From the cell containing the given text, extract its center point as (X, Y) coordinate. 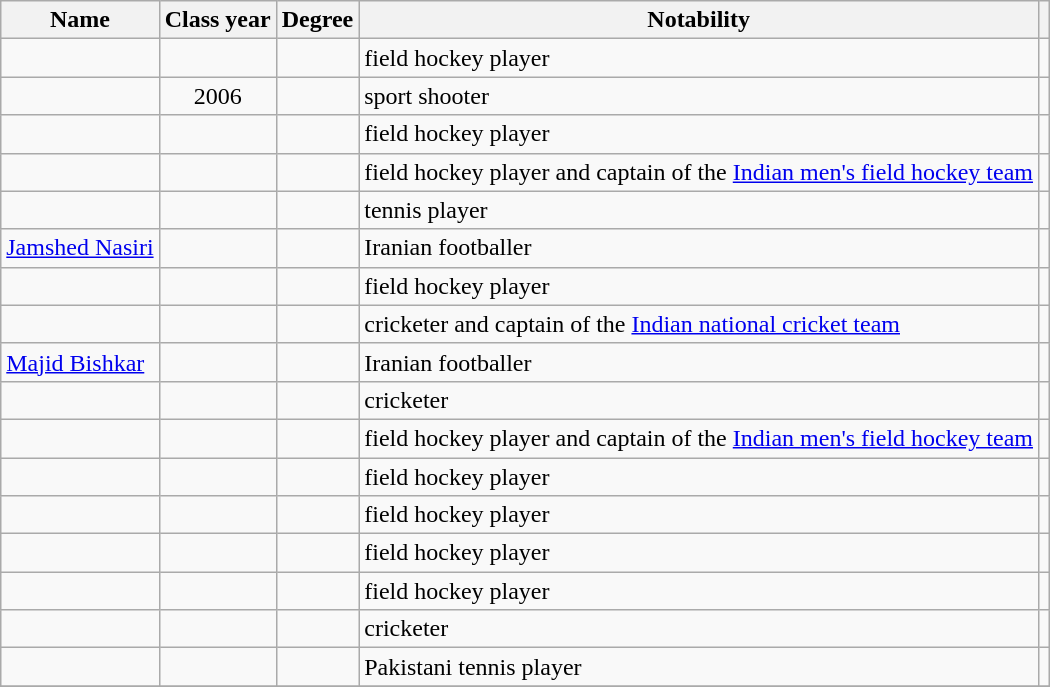
sport shooter (699, 96)
tennis player (699, 210)
2006 (218, 96)
cricketer and captain of the Indian national cricket team (699, 324)
Majid Bishkar (80, 362)
Degree (318, 20)
Jamshed Nasiri (80, 248)
Pakistani tennis player (699, 667)
Name (80, 20)
Notability (699, 20)
Class year (218, 20)
